Detect which cell encompasses the target text, then output its (X, Y) center coordinate. 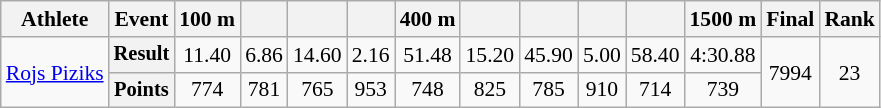
Rank (850, 19)
910 (602, 90)
1500 m (724, 19)
2.16 (371, 55)
Result (142, 55)
953 (371, 90)
Event (142, 19)
14.60 (318, 55)
714 (656, 90)
400 m (428, 19)
774 (207, 90)
5.00 (602, 55)
748 (428, 90)
15.20 (490, 55)
23 (850, 72)
Athlete (55, 19)
51.48 (428, 55)
739 (724, 90)
781 (264, 90)
Final (790, 19)
45.90 (548, 55)
100 m (207, 19)
Points (142, 90)
Rojs Piziks (55, 72)
6.86 (264, 55)
4:30.88 (724, 55)
785 (548, 90)
11.40 (207, 55)
58.40 (656, 55)
765 (318, 90)
825 (490, 90)
7994 (790, 72)
